From the cell containing the given text, extract its center point as (X, Y) coordinate. 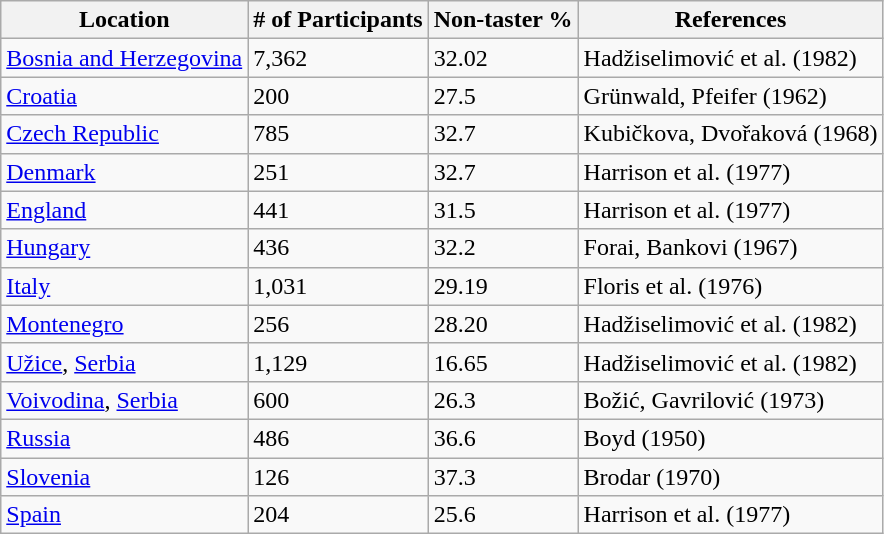
Denmark (124, 172)
32.02 (503, 58)
References (730, 20)
785 (338, 134)
126 (338, 477)
204 (338, 515)
Montenegro (124, 324)
27.5 (503, 96)
Croatia (124, 96)
Floris et al. (1976) (730, 286)
Kubičkova, Dvořaková (1968) (730, 134)
251 (338, 172)
Brodar (1970) (730, 477)
36.6 (503, 438)
England (124, 210)
Voivodina, Serbia (124, 400)
31.5 (503, 210)
7,362 (338, 58)
# of Participants (338, 20)
28.20 (503, 324)
Užice, Serbia (124, 362)
Božić, Gavrilović (1973) (730, 400)
Forai, Bankovi (1967) (730, 248)
1,031 (338, 286)
Bosnia and Herzegovina (124, 58)
600 (338, 400)
436 (338, 248)
32.2 (503, 248)
Location (124, 20)
256 (338, 324)
Slovenia (124, 477)
16.65 (503, 362)
Italy (124, 286)
Non-taster % (503, 20)
26.3 (503, 400)
29.19 (503, 286)
37.3 (503, 477)
Boyd (1950) (730, 438)
Russia (124, 438)
Spain (124, 515)
Hungary (124, 248)
Czech Republic (124, 134)
1,129 (338, 362)
486 (338, 438)
441 (338, 210)
Grünwald, Pfeifer (1962) (730, 96)
25.6 (503, 515)
200 (338, 96)
